Locate the cell with the specified text and output its (X, Y) center coordinate. 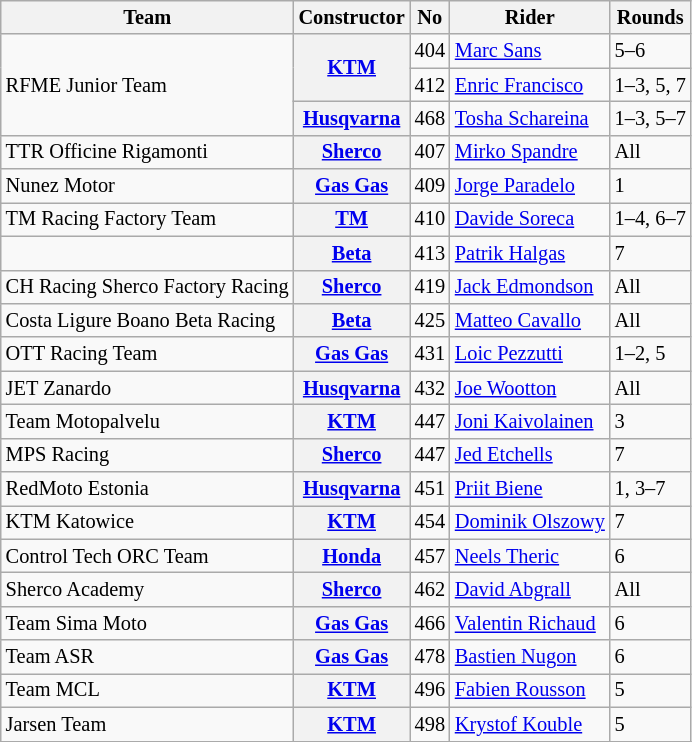
TM Racing Factory Team (148, 219)
432 (430, 388)
Constructor (352, 17)
Krystof Kouble (530, 724)
Davide Soreca (530, 219)
468 (430, 118)
Honda (352, 556)
496 (430, 690)
Costa Ligure Boano Beta Racing (148, 320)
Jack Edmondson (530, 287)
MPS Racing (148, 455)
Team (148, 17)
Team Sima Moto (148, 623)
Tosha Schareina (530, 118)
419 (430, 287)
3 (650, 421)
Fabien Rousson (530, 690)
KTM Katowice (148, 522)
Mirko Spandre (530, 152)
Patrik Halgas (530, 253)
454 (430, 522)
498 (430, 724)
Loic Pezzutti (530, 354)
RFME Junior Team (148, 84)
Rider (530, 17)
Valentin Richaud (530, 623)
Team ASR (148, 657)
431 (430, 354)
TM (352, 219)
No (430, 17)
412 (430, 85)
Team Motopalvelu (148, 421)
Jed Etchells (530, 455)
Marc Sans (530, 51)
David Abgrall (530, 589)
478 (430, 657)
409 (430, 186)
Dominik Olszowy (530, 522)
Matteo Cavallo (530, 320)
451 (430, 489)
Priit Biene (530, 489)
Team MCL (148, 690)
Bastien Nugon (530, 657)
1, 3–7 (650, 489)
Jarsen Team (148, 724)
407 (430, 152)
Joe Wootton (530, 388)
457 (430, 556)
1–3, 5, 7 (650, 85)
Jorge Paradelo (530, 186)
Rounds (650, 17)
1–2, 5 (650, 354)
CH Racing Sherco Factory Racing (148, 287)
1–3, 5–7 (650, 118)
1–4, 6–7 (650, 219)
TTR Officine Rigamonti (148, 152)
466 (430, 623)
OTT Racing Team (148, 354)
425 (430, 320)
410 (430, 219)
JET Zanardo (148, 388)
Sherco Academy (148, 589)
404 (430, 51)
RedMoto Estonia (148, 489)
Neels Theric (530, 556)
413 (430, 253)
462 (430, 589)
Nunez Motor (148, 186)
1 (650, 186)
Joni Kaivolainen (530, 421)
5–6 (650, 51)
Control Tech ORC Team (148, 556)
Enric Francisco (530, 85)
